Detect which cell encompasses the target text, then output its [X, Y] center coordinate. 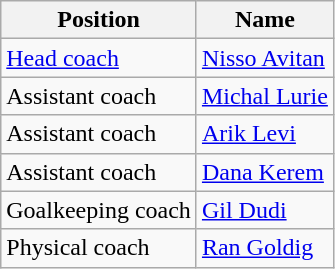
Arik Levi [264, 134]
Physical coach [99, 248]
Nisso Avitan [264, 58]
Head coach [99, 58]
Ran Goldig [264, 248]
Position [99, 20]
Goalkeeping coach [99, 210]
Dana Kerem [264, 172]
Michal Lurie [264, 96]
Gil Dudi [264, 210]
Name [264, 20]
